Detect which cell encompasses the target text, then output its [X, Y] center coordinate. 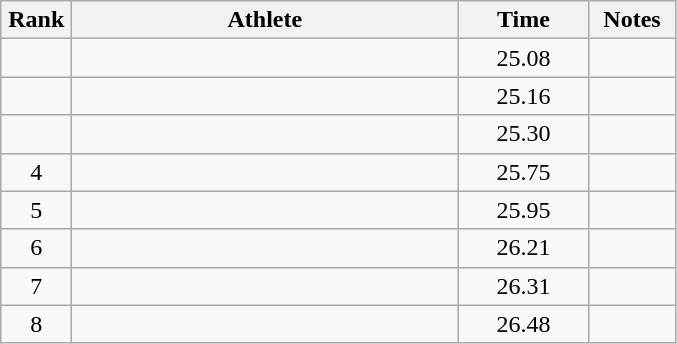
26.31 [524, 286]
25.75 [524, 172]
25.30 [524, 134]
25.95 [524, 210]
4 [36, 172]
5 [36, 210]
Athlete [265, 20]
25.08 [524, 58]
8 [36, 324]
26.48 [524, 324]
26.21 [524, 248]
Rank [36, 20]
Notes [632, 20]
25.16 [524, 96]
6 [36, 248]
7 [36, 286]
Time [524, 20]
